From the cell containing the given text, extract its center point as [X, Y] coordinate. 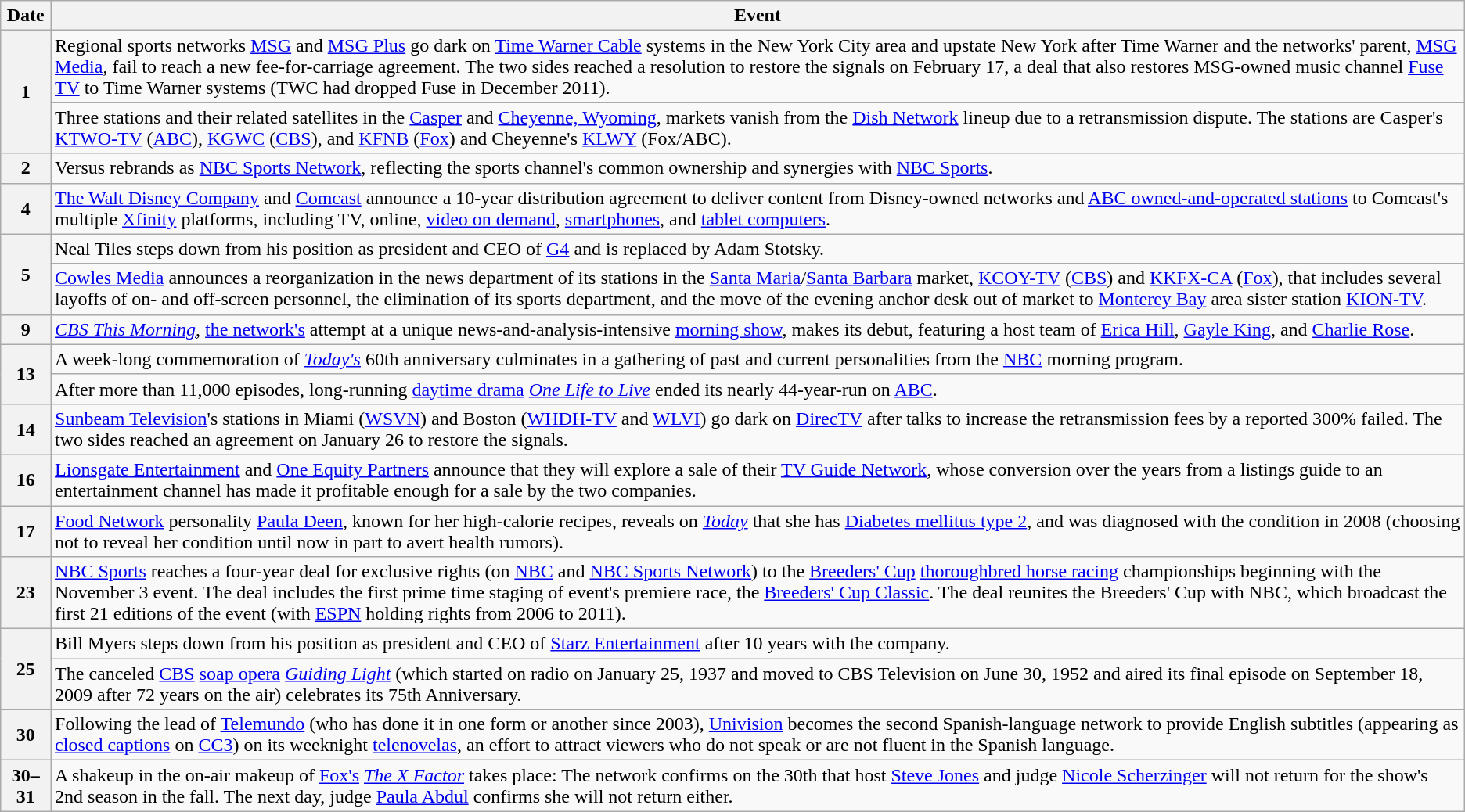
16 [26, 480]
Neal Tiles steps down from his position as president and CEO of G4 and is replaced by Adam Stotsky. [758, 249]
14 [26, 429]
Event [758, 16]
30–31 [26, 785]
Date [26, 16]
After more than 11,000 episodes, long-running daytime drama One Life to Live ended its nearly 44-year-run on ABC. [758, 389]
5 [26, 274]
13 [26, 374]
1 [26, 92]
30 [26, 735]
9 [26, 329]
17 [26, 530]
4 [26, 208]
A week-long commemoration of Today's 60th anniversary culminates in a gathering of past and current personalities from the NBC morning program. [758, 359]
Bill Myers steps down from his position as president and CEO of Starz Entertainment after 10 years with the company. [758, 644]
2 [26, 168]
Versus rebrands as NBC Sports Network, reflecting the sports channel's common ownership and synergies with NBC Sports. [758, 168]
25 [26, 670]
23 [26, 593]
